From the cell containing the given text, extract its center point as (x, y) coordinate. 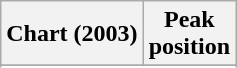
Peakposition (189, 34)
Chart (2003) (72, 34)
